Pinpoint the cell where the given text exists, returning its (X, Y) midpoint coordinate. 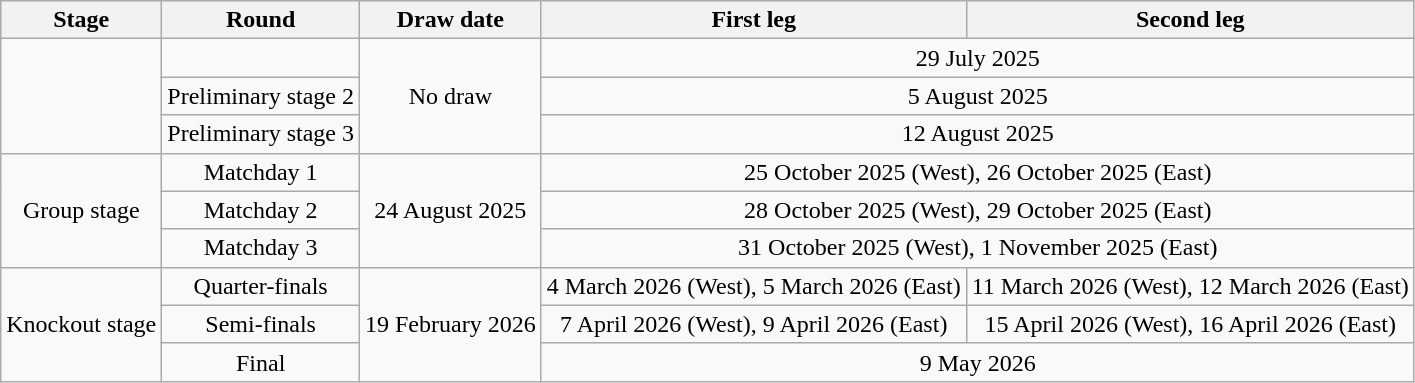
15 April 2026 (West), 16 April 2026 (East) (1190, 324)
24 August 2025 (450, 210)
29 July 2025 (978, 58)
9 May 2026 (978, 362)
Final (261, 362)
Group stage (82, 210)
Matchday 2 (261, 210)
Matchday 1 (261, 172)
Second leg (1190, 20)
Semi-finals (261, 324)
No draw (450, 96)
25 October 2025 (West), 26 October 2025 (East) (978, 172)
Quarter-finals (261, 286)
12 August 2025 (978, 134)
Draw date (450, 20)
Matchday 3 (261, 248)
First leg (754, 20)
28 October 2025 (West), 29 October 2025 (East) (978, 210)
4 March 2026 (West), 5 March 2026 (East) (754, 286)
19 February 2026 (450, 324)
11 March 2026 (West), 12 March 2026 (East) (1190, 286)
Knockout stage (82, 324)
Preliminary stage 3 (261, 134)
31 October 2025 (West), 1 November 2025 (East) (978, 248)
5 August 2025 (978, 96)
Preliminary stage 2 (261, 96)
7 April 2026 (West), 9 April 2026 (East) (754, 324)
Stage (82, 20)
Round (261, 20)
